Return [x, y] of the center of cell containing provided text 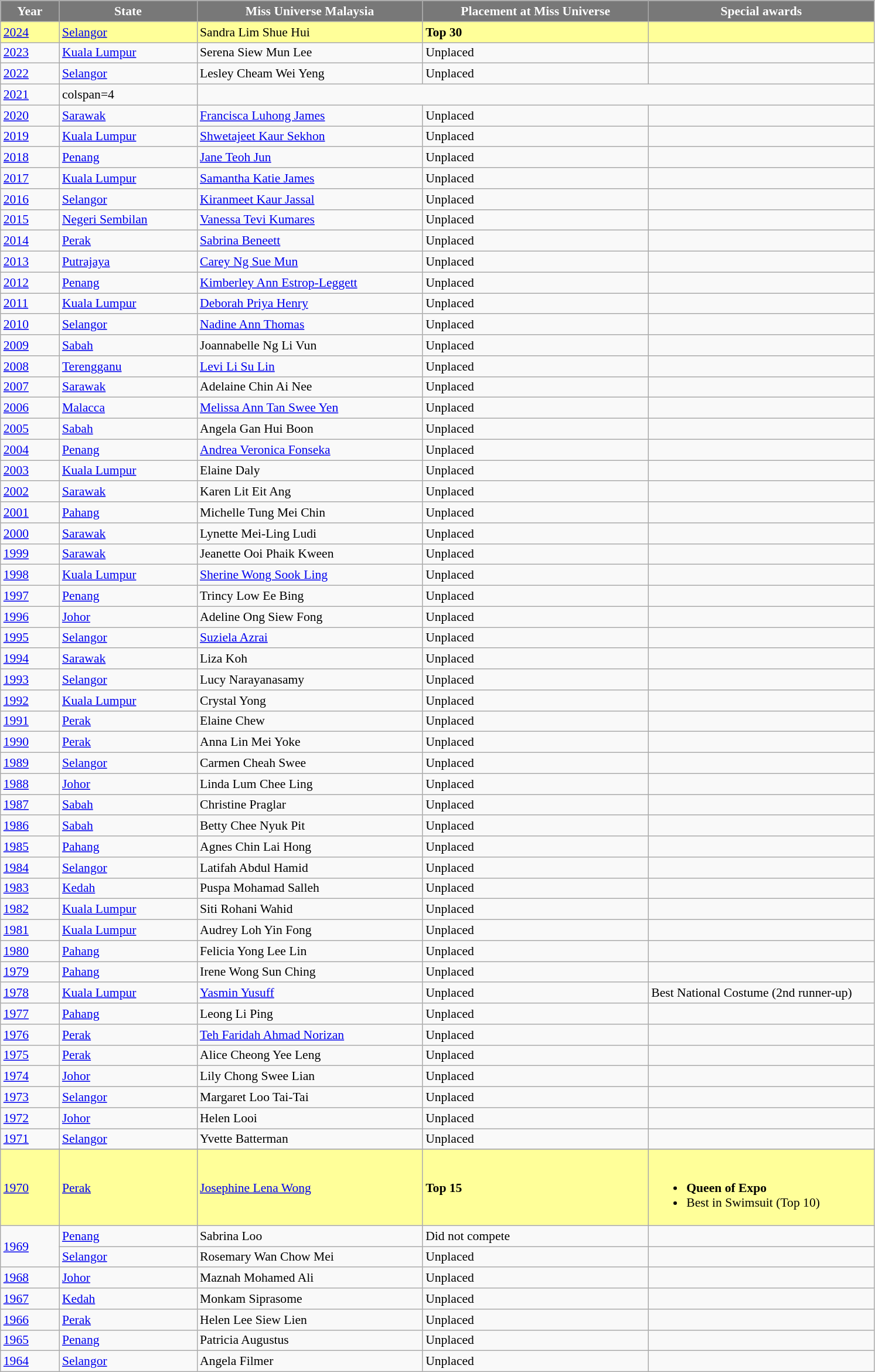
Carey Ng Sue Mun [309, 262]
Negeri Sembilan [128, 220]
1988 [30, 784]
Carmen Cheah Swee [309, 763]
Agnes Chin Lai Hong [309, 847]
Queen of ExpoBest in Swimsuit (Top 10) [761, 1188]
Terengganu [128, 366]
Teh Faridah Ahmad Norizan [309, 1035]
Angela Filmer [309, 1361]
Trincy Low Ee Bing [309, 596]
colspan=4 [128, 95]
1977 [30, 1014]
Michelle Tung Mei Chin [309, 512]
Top 30 [536, 32]
1992 [30, 701]
1987 [30, 805]
Sherine Wong Sook Ling [309, 575]
1999 [30, 554]
Kimberley Ann Estrop-Leggett [309, 283]
1967 [30, 1299]
2021 [30, 95]
2002 [30, 492]
1972 [30, 1118]
1966 [30, 1320]
Alice Cheong Yee Leng [309, 1055]
2012 [30, 283]
2019 [30, 137]
Joannabelle Ng Li Vun [309, 345]
Suziela Azrai [309, 638]
Patricia Augustus [309, 1340]
Audrey Loh Yin Fong [309, 930]
State [128, 11]
Did not compete [536, 1236]
Helen Lee Siew Lien [309, 1320]
2023 [30, 53]
1975 [30, 1055]
Adelaine Chin Ai Nee [309, 387]
1997 [30, 596]
1993 [30, 680]
Irene Wong Sun Ching [309, 972]
1978 [30, 993]
2009 [30, 345]
1998 [30, 575]
Best National Costume (2nd runner-up) [761, 993]
Betty Chee Nyuk Pit [309, 826]
2010 [30, 325]
Felicia Yong Lee Lin [309, 951]
Special awards [761, 11]
1969 [30, 1247]
1980 [30, 951]
Maznah Mohamed Ali [309, 1278]
1973 [30, 1098]
2016 [30, 199]
Crystal Yong [309, 701]
Francisca Luhong James [309, 116]
Jane Teoh Jun [309, 158]
Malacca [128, 408]
Adeline Ong Siew Fong [309, 617]
Leong Li Ping [309, 1014]
Deborah Priya Henry [309, 304]
Top 15 [536, 1188]
Melissa Ann Tan Swee Yen [309, 408]
2015 [30, 220]
Liza Koh [309, 659]
2001 [30, 512]
2018 [30, 158]
2014 [30, 241]
1974 [30, 1076]
1989 [30, 763]
2005 [30, 429]
Sabrina Loo [309, 1236]
1964 [30, 1361]
2020 [30, 116]
1994 [30, 659]
Placement at Miss Universe [536, 11]
2017 [30, 178]
Margaret Loo Tai-Tai [309, 1098]
1986 [30, 826]
Miss Universe Malaysia [309, 11]
2003 [30, 471]
Elaine Chew [309, 721]
1968 [30, 1278]
1981 [30, 930]
Latifah Abdul Hamid [309, 868]
Nadine Ann Thomas [309, 325]
1984 [30, 868]
Sabrina Beneett [309, 241]
1991 [30, 721]
Rosemary Wan Chow Mei [309, 1257]
2011 [30, 304]
Sandra Lim Shue Hui [309, 32]
Lily Chong Swee Lian [309, 1076]
2004 [30, 450]
Linda Lum Chee Ling [309, 784]
Angela Gan Hui Boon [309, 429]
Lucy Narayanasamy [309, 680]
Vanessa Tevi Kumares [309, 220]
Shwetajeet Kaur Sekhon [309, 137]
2006 [30, 408]
1985 [30, 847]
1983 [30, 888]
2007 [30, 387]
Lesley Cheam Wei Yeng [309, 74]
2024 [30, 32]
Jeanette Ooi Phaik Kween [309, 554]
Yvette Batterman [309, 1139]
1976 [30, 1035]
1996 [30, 617]
Josephine Lena Wong [309, 1188]
Putrajaya [128, 262]
1971 [30, 1139]
Andrea Veronica Fonseka [309, 450]
Kiranmeet Kaur Jassal [309, 199]
1995 [30, 638]
Puspa Mohamad Salleh [309, 888]
1982 [30, 909]
Lynette Mei-Ling Ludi [309, 534]
Anna Lin Mei Yoke [309, 742]
Helen Looi [309, 1118]
2008 [30, 366]
2022 [30, 74]
Samantha Katie James [309, 178]
2000 [30, 534]
2013 [30, 262]
Elaine Daly [309, 471]
1965 [30, 1340]
1979 [30, 972]
Karen Lit Eit Ang [309, 492]
1990 [30, 742]
Yasmin Yusuff [309, 993]
Siti Rohani Wahid [309, 909]
Year [30, 11]
Monkam Siprasome [309, 1299]
Serena Siew Mun Lee [309, 53]
Levi Li Su Lin [309, 366]
1970 [30, 1188]
Christine Praglar [309, 805]
